Pinpoint the cell where the given text exists, returning its (X, Y) midpoint coordinate. 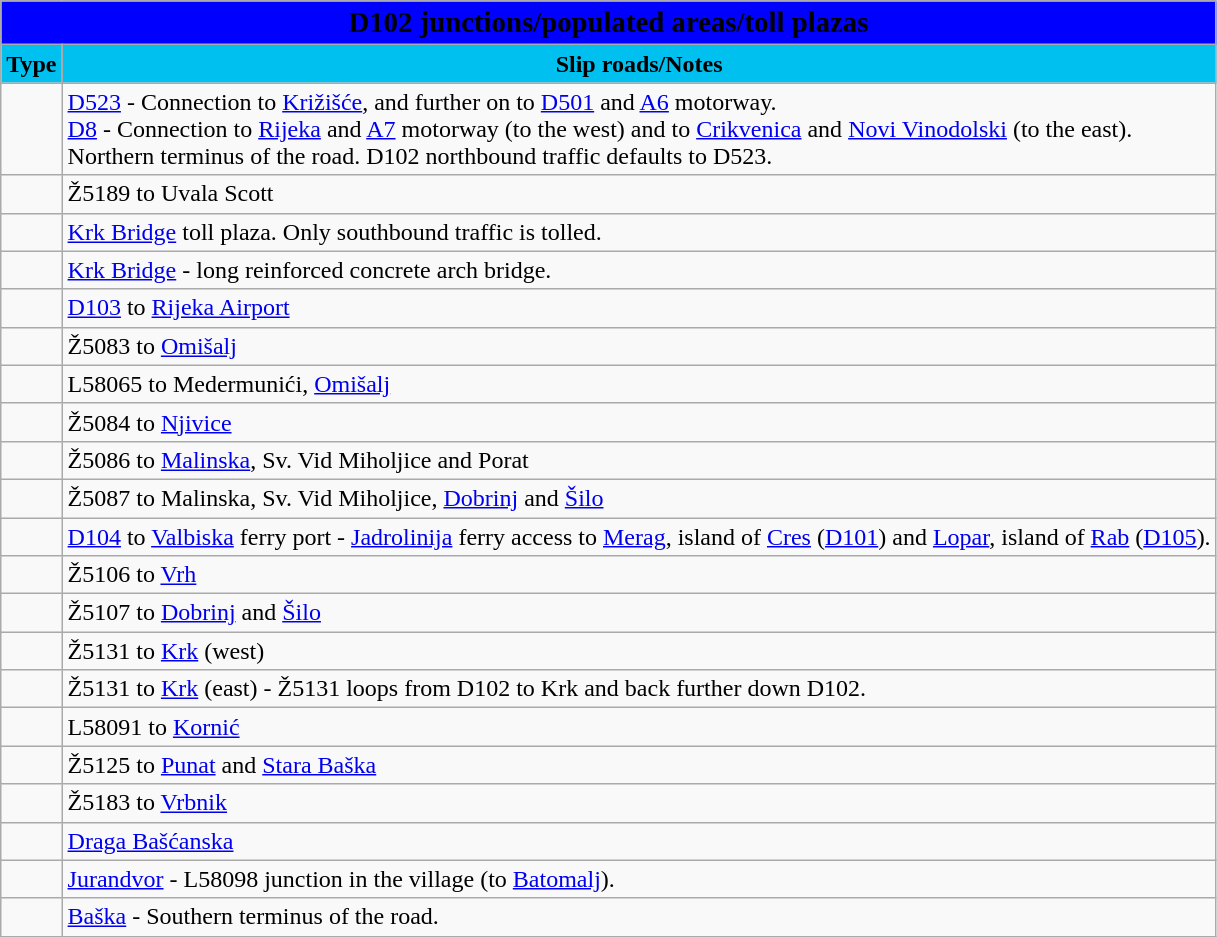
Ž5083 to Omišalj (639, 346)
Ž5131 to Krk (east) - Ž5131 loops from D102 to Krk and back further down D102. (639, 689)
Ž5183 to Vrbnik (639, 803)
Krk Bridge - long reinforced concrete arch bridge. (639, 270)
L58091 to Kornić (639, 727)
Ž5125 to Punat and Stara Baška (639, 765)
Krk Bridge toll plaza. Only southbound traffic is tolled. (639, 232)
Ž5131 to Krk (west) (639, 651)
Ž5084 to Njivice (639, 422)
D103 to Rijeka Airport (639, 308)
Ž5189 to Uvala Scott (639, 194)
Jurandvor - L58098 junction in the village (to Batomalj). (639, 879)
Baška - Southern terminus of the road. (639, 917)
Draga Bašćanska (639, 841)
L58065 to Medermunići, Omišalj (639, 384)
Ž5107 to Dobrinj and Šilo (639, 613)
D104 to Valbiska ferry port - Jadrolinija ferry access to Merag, island of Cres (D101) and Lopar, island of Rab (D105). (639, 537)
Slip roads/Notes (639, 64)
D102 junctions/populated areas/toll plazas (608, 23)
Ž5086 to Malinska, Sv. Vid Miholjice and Porat (639, 460)
Type (32, 64)
Ž5087 to Malinska, Sv. Vid Miholjice, Dobrinj and Šilo (639, 498)
Ž5106 to Vrh (639, 575)
